Capture the cell that displays the provided text and extract its [X, Y] central coordinate. 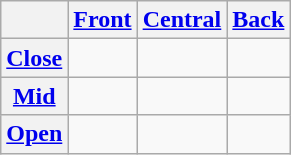
Front [102, 20]
Mid [34, 96]
Back [258, 20]
Central [182, 20]
Close [34, 58]
Open [34, 134]
